Identify which cell holds the provided text, then report its (x, y) central coordinate. 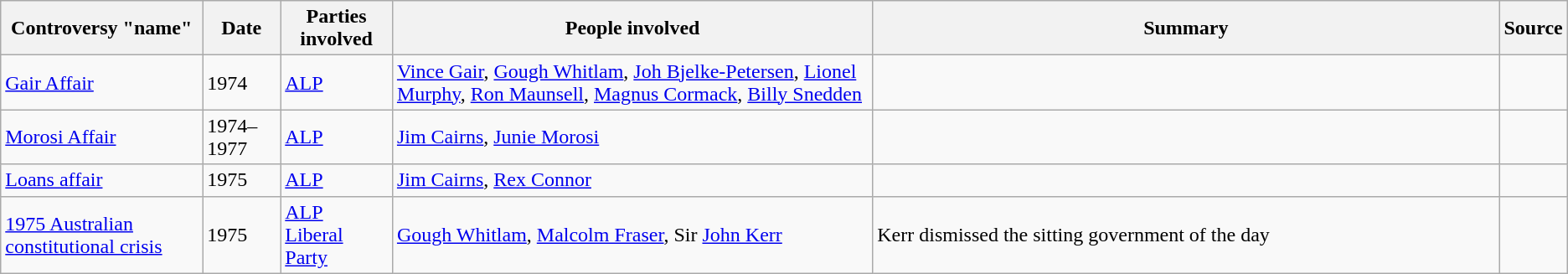
1974–1977 (241, 137)
Parties involved (337, 28)
Gair Affair (102, 82)
1975 Australian constitutional crisis (102, 235)
Loans affair (102, 180)
Summary (1186, 28)
Source (1533, 28)
Jim Cairns, Rex Connor (632, 180)
Date (241, 28)
Morosi Affair (102, 137)
ALPLiberal Party (337, 235)
Controversy "name" (102, 28)
Vince Gair, Gough Whitlam, Joh Bjelke-Petersen, Lionel Murphy, Ron Maunsell, Magnus Cormack, Billy Snedden (632, 82)
Jim Cairns, Junie Morosi (632, 137)
People involved (632, 28)
Kerr dismissed the sitting government of the day (1186, 235)
Gough Whitlam, Malcolm Fraser, Sir John Kerr (632, 235)
1974 (241, 82)
